Extract the (x, y) coordinate from the center of the cell holding the provided text.  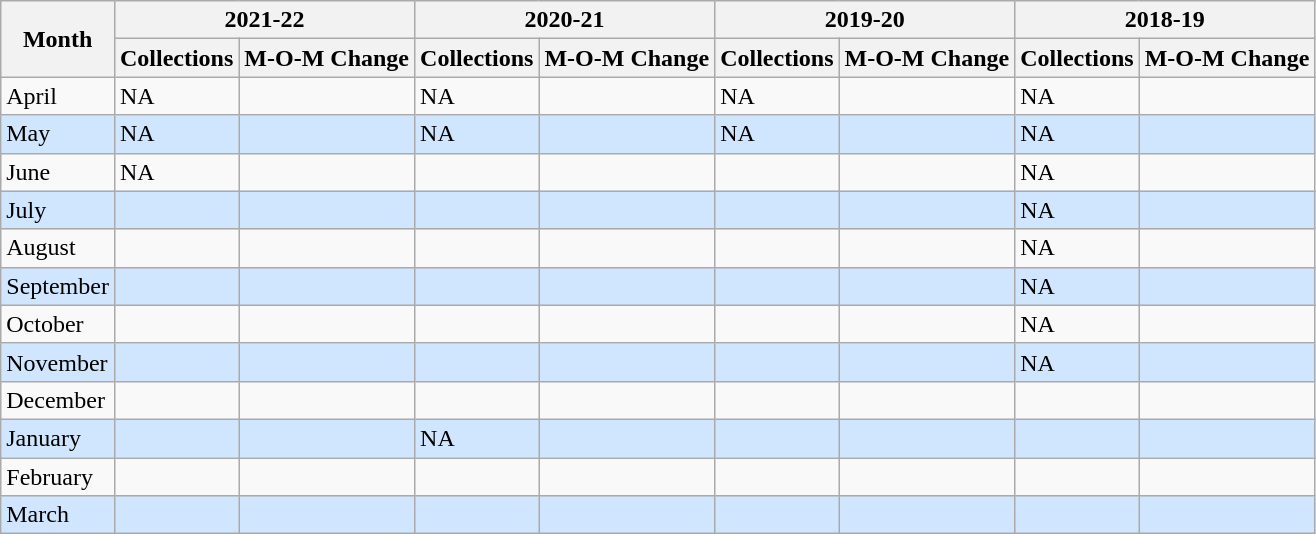
July (58, 210)
October (58, 324)
March (58, 515)
Month (58, 39)
June (58, 172)
2019-20 (865, 20)
2021-22 (264, 20)
September (58, 286)
August (58, 248)
December (58, 400)
May (58, 134)
2020-21 (565, 20)
January (58, 438)
2018-19 (1165, 20)
April (58, 96)
February (58, 477)
November (58, 362)
